Return (X, Y) of the center of cell containing provided text 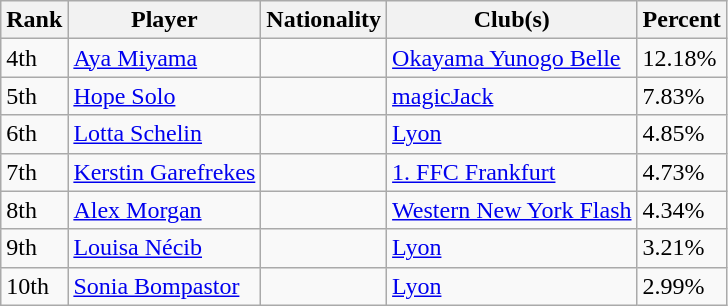
Lotta Schelin (164, 134)
7th (34, 172)
Aya Miyama (164, 58)
Rank (34, 20)
Kerstin Garefrekes (164, 172)
8th (34, 210)
6th (34, 134)
10th (34, 286)
Sonia Bompastor (164, 286)
Club(s) (512, 20)
Hope Solo (164, 96)
Okayama Yunogo Belle (512, 58)
12.18% (682, 58)
5th (34, 96)
Nationality (324, 20)
4.73% (682, 172)
1. FFC Frankfurt (512, 172)
magicJack (512, 96)
Alex Morgan (164, 210)
2.99% (682, 286)
4.34% (682, 210)
Percent (682, 20)
9th (34, 248)
7.83% (682, 96)
Louisa Nécib (164, 248)
Western New York Flash (512, 210)
3.21% (682, 248)
4th (34, 58)
Player (164, 20)
4.85% (682, 134)
